Output the [X, Y] coordinate of the center of the cell containing the given text.  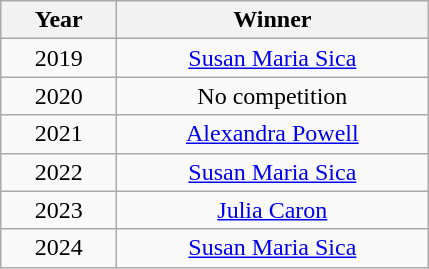
2023 [59, 210]
Winner [272, 20]
Alexandra Powell [272, 134]
2020 [59, 96]
No competition [272, 96]
Julia Caron [272, 210]
2022 [59, 172]
2019 [59, 58]
2021 [59, 134]
Year [59, 20]
2024 [59, 248]
